Scan for the cell matching the given text and deliver its (x, y) coordinate at center. 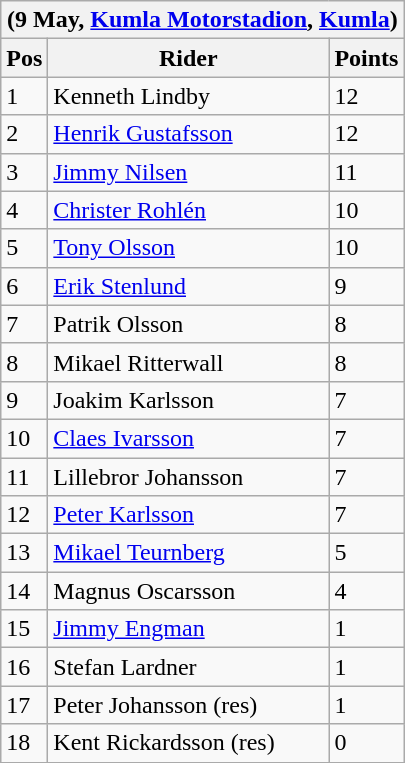
18 (24, 743)
Claes Ivarsson (188, 438)
6 (24, 286)
15 (24, 629)
16 (24, 667)
Peter Johansson (res) (188, 705)
Tony Olsson (188, 248)
Erik Stenlund (188, 286)
Pos (24, 58)
14 (24, 591)
Rider (188, 58)
Kenneth Lindby (188, 96)
2 (24, 134)
Christer Rohlén (188, 210)
Mikael Teurnberg (188, 553)
Peter Karlsson (188, 515)
Jimmy Engman (188, 629)
13 (24, 553)
(9 May, Kumla Motorstadion, Kumla) (202, 20)
Points (366, 58)
Henrik Gustafsson (188, 134)
Magnus Oscarsson (188, 591)
Patrik Olsson (188, 324)
Mikael Ritterwall (188, 362)
Kent Rickardsson (res) (188, 743)
17 (24, 705)
3 (24, 172)
Lillebror Johansson (188, 477)
Jimmy Nilsen (188, 172)
Stefan Lardner (188, 667)
Joakim Karlsson (188, 400)
0 (366, 743)
